Locate the cell with the specified text and output its (x, y) center coordinate. 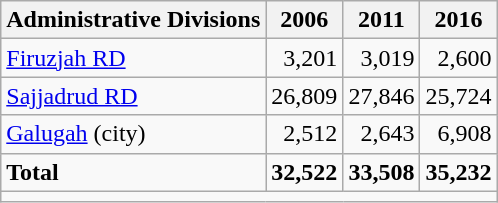
2011 (382, 20)
2,512 (304, 134)
2006 (304, 20)
3,201 (304, 58)
Galugah (city) (134, 134)
6,908 (458, 134)
2,600 (458, 58)
2016 (458, 20)
32,522 (304, 172)
25,724 (458, 96)
2,643 (382, 134)
Sajjadrud RD (134, 96)
26,809 (304, 96)
33,508 (382, 172)
Firuzjah RD (134, 58)
27,846 (382, 96)
Administrative Divisions (134, 20)
Total (134, 172)
3,019 (382, 58)
35,232 (458, 172)
